For the text-containing cell, return its midpoint in [x, y] coordinate format. 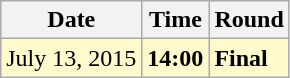
Time [176, 20]
Round [249, 20]
Final [249, 58]
14:00 [176, 58]
Date [72, 20]
July 13, 2015 [72, 58]
